For the text-containing cell, return its midpoint in (x, y) coordinate format. 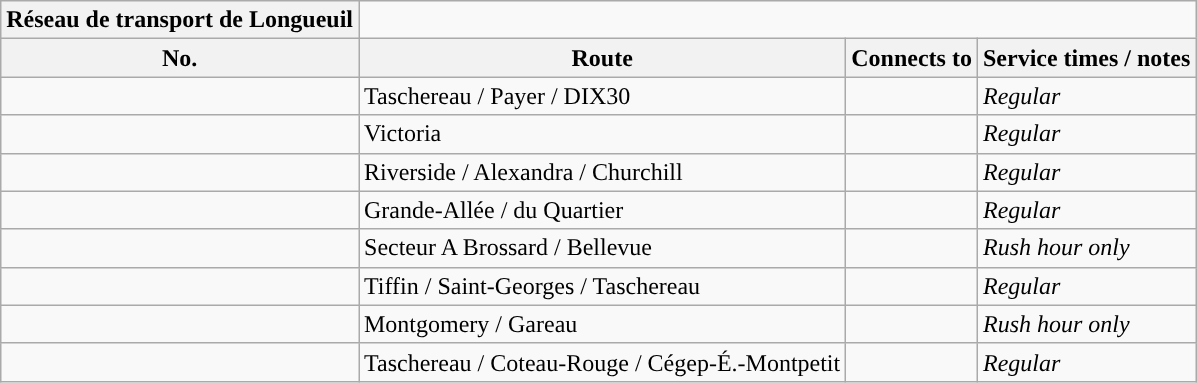
Riverside / Alexandra / Churchill (602, 172)
Secteur A Brossard / Bellevue (602, 248)
Service times / notes (1086, 58)
No. (180, 58)
Taschereau / Payer / DIX30 (602, 96)
Taschereau / Coteau-Rouge / Cégep-É.-Montpetit (602, 362)
Tiffin / Saint-Georges / Taschereau (602, 286)
Grande-Allée / du Quartier (602, 210)
Montgomery / Gareau (602, 324)
Victoria (602, 134)
Route (602, 58)
Réseau de transport de Longueuil (180, 20)
Connects to (912, 58)
